Locate the cell with the specified text and output its [X, Y] center coordinate. 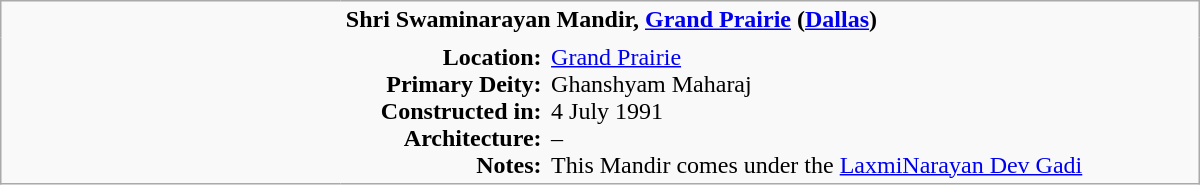
Grand Prairie Ghanshyam Maharaj 4 July 1991 – This Mandir comes under the LaxmiNarayan Dev Gadi [872, 110]
Location:Primary Deity:Constructed in:Architecture:Notes: [444, 110]
Shri Swaminarayan Mandir, Grand Prairie (Dallas) [770, 20]
